Return the (X, Y) coordinate for the center point of the cell that contains the specified text.  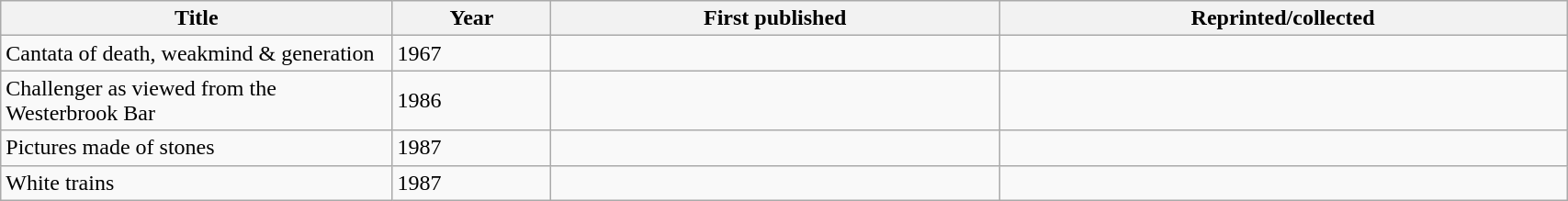
Pictures made of stones (197, 148)
White trains (197, 183)
Title (197, 18)
Year (472, 18)
1967 (472, 53)
1986 (472, 101)
Cantata of death, weakmind & generation (197, 53)
Challenger as viewed from the Westerbrook Bar (197, 101)
First published (775, 18)
Reprinted/collected (1283, 18)
